Locate the cell with the specified text and output its [x, y] center coordinate. 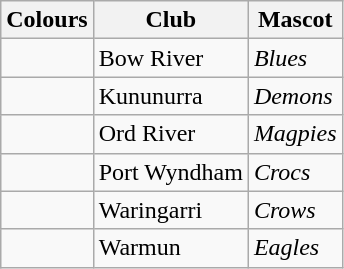
Blues [295, 58]
Magpies [295, 134]
Demons [295, 96]
Club [170, 20]
Bow River [170, 58]
Crocs [295, 172]
Port Wyndham [170, 172]
Waringarri [170, 210]
Colours [47, 20]
Ord River [170, 134]
Eagles [295, 248]
Kununurra [170, 96]
Mascot [295, 20]
Warmun [170, 248]
Crows [295, 210]
